Detect which cell encompasses the target text, then output its [x, y] center coordinate. 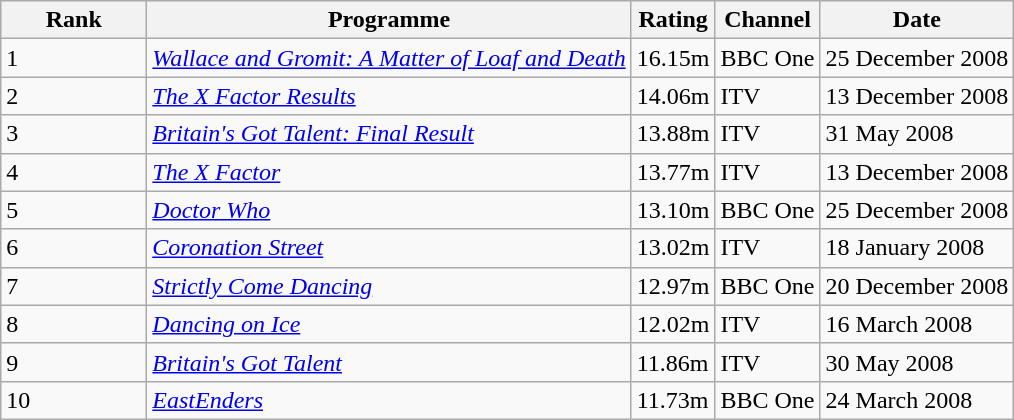
Wallace and Gromit: A Matter of Loaf and Death [389, 58]
12.02m [673, 324]
30 May 2008 [917, 362]
Coronation Street [389, 248]
Dancing on Ice [389, 324]
EastEnders [389, 400]
13.88m [673, 134]
The X Factor Results [389, 96]
16 March 2008 [917, 324]
Britain's Got Talent: Final Result [389, 134]
Rank [74, 20]
31 May 2008 [917, 134]
18 January 2008 [917, 248]
4 [74, 172]
16.15m [673, 58]
5 [74, 210]
Strictly Come Dancing [389, 286]
1 [74, 58]
Britain's Got Talent [389, 362]
Rating [673, 20]
13.02m [673, 248]
11.86m [673, 362]
13.77m [673, 172]
6 [74, 248]
3 [74, 134]
24 March 2008 [917, 400]
2 [74, 96]
Date [917, 20]
The X Factor [389, 172]
12.97m [673, 286]
10 [74, 400]
9 [74, 362]
14.06m [673, 96]
8 [74, 324]
11.73m [673, 400]
Programme [389, 20]
7 [74, 286]
Doctor Who [389, 210]
Channel [768, 20]
13.10m [673, 210]
20 December 2008 [917, 286]
